Identify which cell holds the provided text, then report its [x, y] central coordinate. 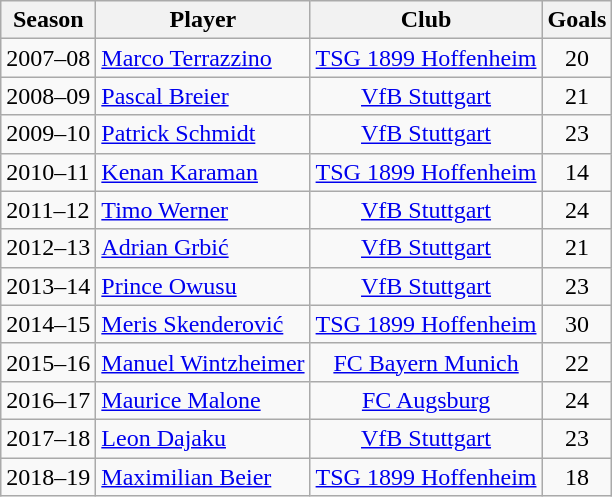
14 [577, 172]
2010–11 [48, 172]
2011–12 [48, 210]
2014–15 [48, 324]
2008–09 [48, 96]
2016–17 [48, 400]
Maurice Malone [203, 400]
FC Augsburg [426, 400]
Adrian Grbić [203, 248]
30 [577, 324]
Leon Dajaku [203, 438]
Meris Skenderović [203, 324]
Player [203, 20]
18 [577, 477]
Timo Werner [203, 210]
2013–14 [48, 286]
Prince Owusu [203, 286]
22 [577, 362]
Club [426, 20]
2012–13 [48, 248]
2017–18 [48, 438]
Maximilian Beier [203, 477]
Patrick Schmidt [203, 134]
Season [48, 20]
2018–19 [48, 477]
2015–16 [48, 362]
FC Bayern Munich [426, 362]
Marco Terrazzino [203, 58]
Goals [577, 20]
20 [577, 58]
Manuel Wintzheimer [203, 362]
Pascal Breier [203, 96]
2007–08 [48, 58]
Kenan Karaman [203, 172]
2009–10 [48, 134]
